From the cell containing the given text, extract its center point as [x, y] coordinate. 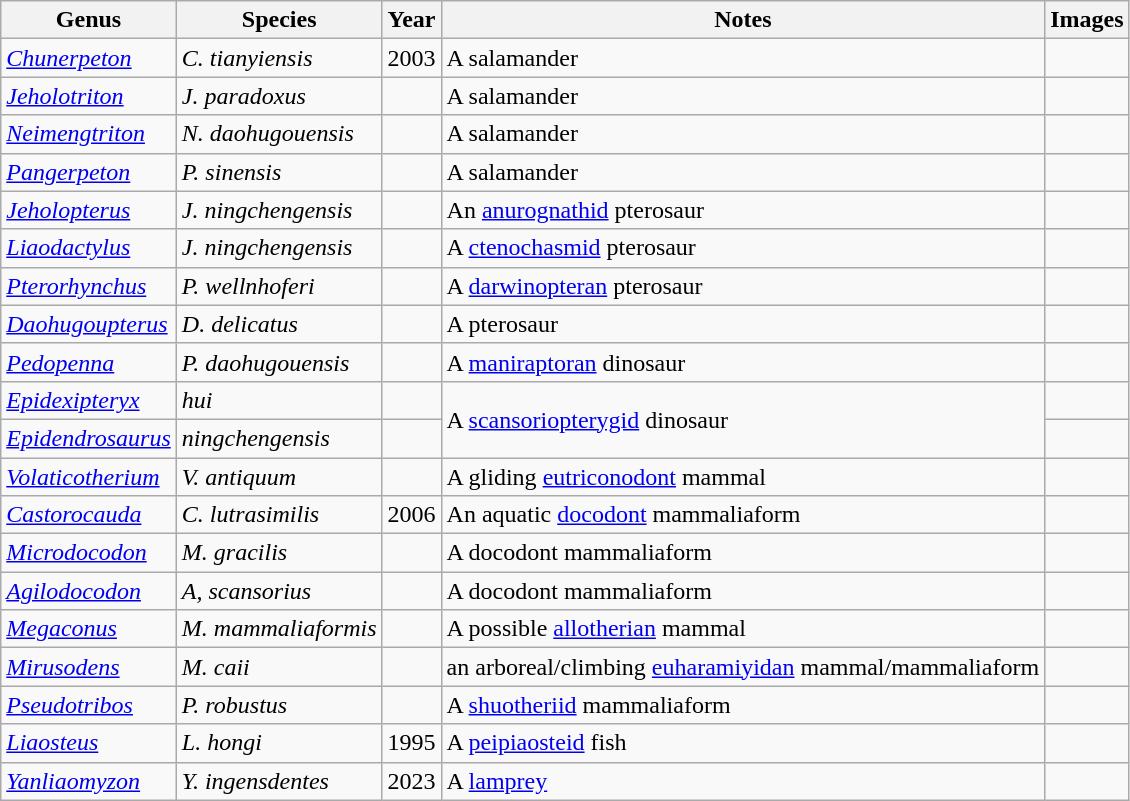
Daohugoupterus [89, 324]
Jeholopterus [89, 210]
P. sinensis [279, 172]
A pterosaur [743, 324]
A, scansorius [279, 591]
D. delicatus [279, 324]
A ctenochasmid pterosaur [743, 248]
A peipiaosteid fish [743, 743]
Liaodactylus [89, 248]
Y. ingensdentes [279, 781]
C. lutrasimilis [279, 515]
V. antiquum [279, 477]
L. hongi [279, 743]
C. tianyiensis [279, 58]
Castorocauda [89, 515]
A possible allotherian mammal [743, 629]
Jeholotriton [89, 96]
M. caii [279, 667]
Images [1087, 20]
2003 [412, 58]
Genus [89, 20]
Epidexipteryx [89, 400]
Microdocodon [89, 553]
A shuotheriid mammaliaform [743, 705]
A darwinopteran pterosaur [743, 286]
Year [412, 20]
A gliding eutriconodont mammal [743, 477]
Epidendrosaurus [89, 438]
Notes [743, 20]
P. robustus [279, 705]
P. daohugouensis [279, 362]
1995 [412, 743]
Chunerpeton [89, 58]
an arboreal/climbing euharamiyidan mammal/mammaliaform [743, 667]
Yanliaomyzon [89, 781]
Agilodocodon [89, 591]
Species [279, 20]
A scansoriopterygid dinosaur [743, 419]
2023 [412, 781]
M. mammaliaformis [279, 629]
2006 [412, 515]
An aquatic docodont mammaliaform [743, 515]
Pseudotribos [89, 705]
An anurognathid pterosaur [743, 210]
Pterorhynchus [89, 286]
M. gracilis [279, 553]
Liaosteus [89, 743]
P. wellnhoferi [279, 286]
J. paradoxus [279, 96]
Volaticotherium [89, 477]
A lamprey [743, 781]
A maniraptoran dinosaur [743, 362]
Megaconus [89, 629]
Neimengtriton [89, 134]
Pangerpeton [89, 172]
N. daohugouensis [279, 134]
Mirusodens [89, 667]
hui [279, 400]
Pedopenna [89, 362]
ningchengensis [279, 438]
